Scan for the cell matching the given text and deliver its [x, y] coordinate at center. 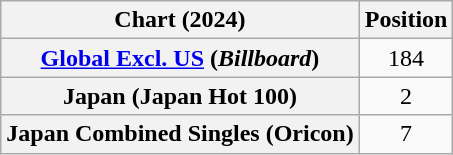
Global Excl. US (Billboard) [180, 58]
Japan (Japan Hot 100) [180, 96]
184 [406, 58]
7 [406, 134]
Chart (2024) [180, 20]
Position [406, 20]
2 [406, 96]
Japan Combined Singles (Oricon) [180, 134]
